Extract the (X, Y) coordinate from the center of the cell holding the provided text.  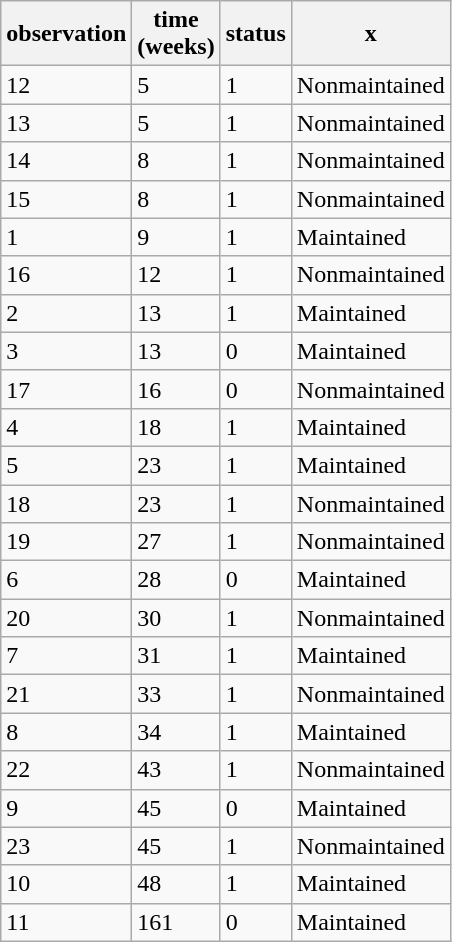
43 (176, 770)
10 (66, 884)
33 (176, 694)
21 (66, 694)
19 (66, 542)
15 (66, 199)
6 (66, 580)
48 (176, 884)
7 (66, 656)
22 (66, 770)
34 (176, 732)
3 (66, 351)
4 (66, 427)
27 (176, 542)
observation (66, 34)
20 (66, 618)
31 (176, 656)
17 (66, 389)
time(weeks) (176, 34)
28 (176, 580)
14 (66, 161)
2 (66, 313)
status (256, 34)
11 (66, 922)
161 (176, 922)
30 (176, 618)
x (370, 34)
